Provide the [x, y] coordinate of the cell's center where the given text is located.  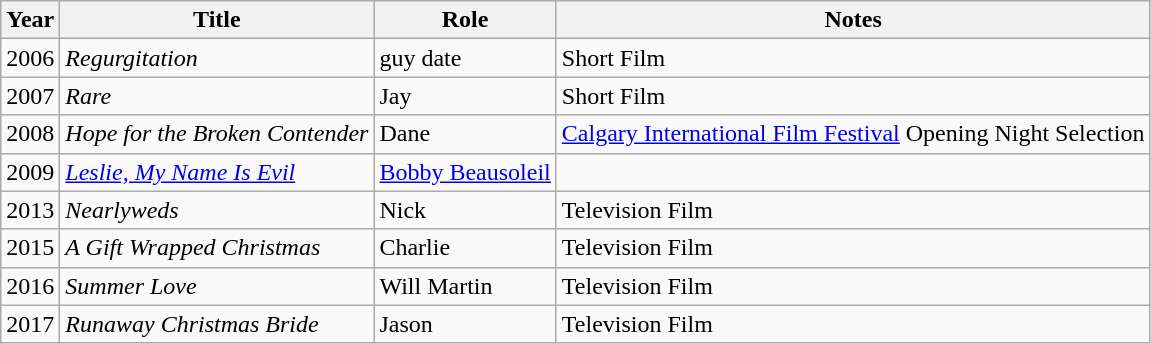
2009 [30, 172]
A Gift Wrapped Christmas [217, 248]
Summer Love [217, 286]
Title [217, 20]
Notes [853, 20]
Jay [465, 96]
Role [465, 20]
2017 [30, 324]
Hope for the Broken Contender [217, 134]
Runaway Christmas Bride [217, 324]
2015 [30, 248]
Dane [465, 134]
Leslie, My Name Is Evil [217, 172]
Calgary International Film Festival Opening Night Selection [853, 134]
2013 [30, 210]
Will Martin [465, 286]
Rare [217, 96]
Jason [465, 324]
2006 [30, 58]
guy date [465, 58]
Nick [465, 210]
Year [30, 20]
Charlie [465, 248]
Bobby Beausoleil [465, 172]
2007 [30, 96]
2016 [30, 286]
Nearlyweds [217, 210]
Regurgitation [217, 58]
2008 [30, 134]
